Find where the given text appears and provide that cell's center as [X, Y] coordinate. 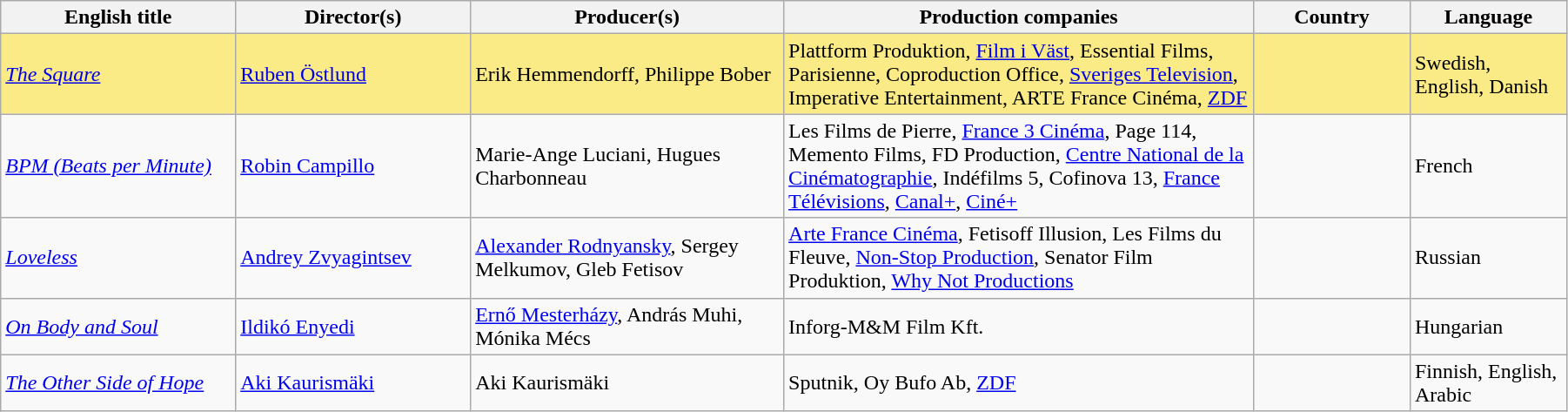
Sputnik, Oy Bufo Ab, ZDF [1019, 383]
Ildikó Enyedi [353, 326]
Director(s) [353, 17]
Ruben Östlund [353, 74]
Marie-Ange Luciani, Hugues Charbonneau [627, 165]
Russian [1488, 258]
Inforg-M&M Film Kft. [1019, 326]
The Other Side of Hope [118, 383]
Andrey Zvyagintsev [353, 258]
English title [118, 17]
Erik Hemmendorff, Philippe Bober [627, 74]
Finnish, English, Arabic [1488, 383]
Hungarian [1488, 326]
Ernő Mesterházy, András Muhi, Mónika Mécs [627, 326]
Production companies [1019, 17]
The Square [118, 74]
Country [1331, 17]
BPM (Beats per Minute) [118, 165]
Arte France Cinéma, Fetisoff Illusion, Les Films du Fleuve, Non-Stop Production, Senator Film Produktion, Why Not Productions [1019, 258]
French [1488, 165]
Loveless [118, 258]
Swedish, English, Danish [1488, 74]
On Body and Soul [118, 326]
Alexander Rodnyansky, Sergey Melkumov, Gleb Fetisov [627, 258]
Language [1488, 17]
Robin Campillo [353, 165]
Producer(s) [627, 17]
